Locate the cell with the specified text and output its (x, y) center coordinate. 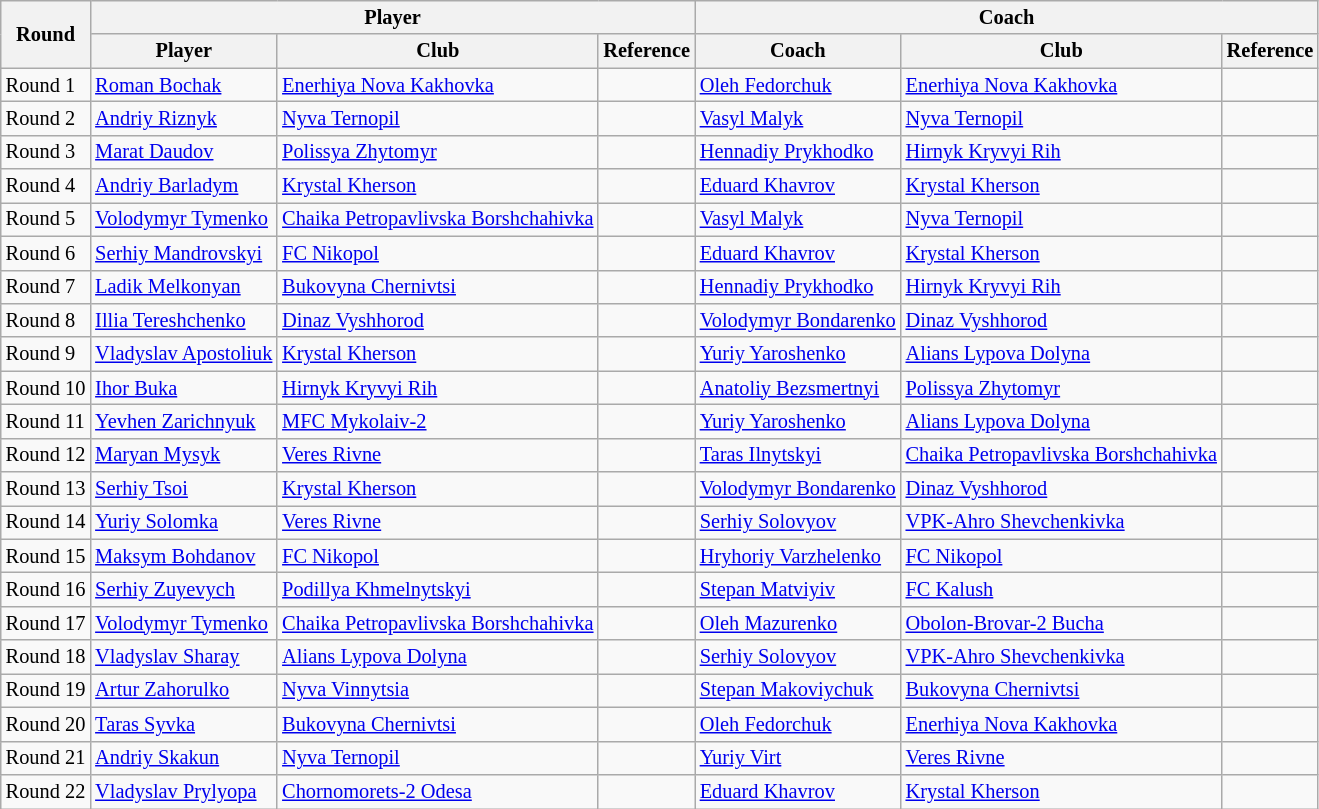
Round 22 (46, 791)
FC Kalush (1062, 589)
Vladyslav Prylyopa (184, 791)
Artur Zahorulko (184, 690)
Round 13 (46, 489)
Round 1 (46, 85)
Andriy Riznyk (184, 118)
Round 7 (46, 287)
Illia Tereshchenko (184, 320)
Andriy Barladym (184, 186)
Round 18 (46, 657)
Yuriy Solomka (184, 522)
Serhiy Tsoi (184, 489)
Stepan Makoviychuk (798, 690)
Round 16 (46, 589)
MFC Mykolaiv-2 (438, 421)
Serhiy Mandrovskyi (184, 253)
Round 12 (46, 455)
Round 5 (46, 219)
Taras Syvka (184, 724)
Podillya Khmelnytskyi (438, 589)
Anatoliy Bezsmertnyi (798, 388)
Round 14 (46, 522)
Hryhoriy Varzhelenko (798, 556)
Oleh Mazurenko (798, 623)
Round 17 (46, 623)
Round (46, 34)
Stepan Matviyiv (798, 589)
Marat Daudov (184, 152)
Round 6 (46, 253)
Obolon-Brovar-2 Bucha (1062, 623)
Round 4 (46, 186)
Taras Ilnytskyi (798, 455)
Serhiy Zuyevych (184, 589)
Ladik Melkonyan (184, 287)
Round 9 (46, 354)
Round 11 (46, 421)
Vladyslav Apostoliuk (184, 354)
Ihor Buka (184, 388)
Vladyslav Sharay (184, 657)
Yevhen Zarichnyuk (184, 421)
Nyva Vinnytsia (438, 690)
Andriy Skakun (184, 758)
Roman Bochak (184, 85)
Maksym Bohdanov (184, 556)
Round 10 (46, 388)
Round 8 (46, 320)
Round 2 (46, 118)
Chornomorets-2 Odesa (438, 791)
Round 3 (46, 152)
Round 21 (46, 758)
Round 20 (46, 724)
Round 15 (46, 556)
Round 19 (46, 690)
Yuriy Virt (798, 758)
Maryan Mysyk (184, 455)
